Locate the cell with the specified text and output its (X, Y) center coordinate. 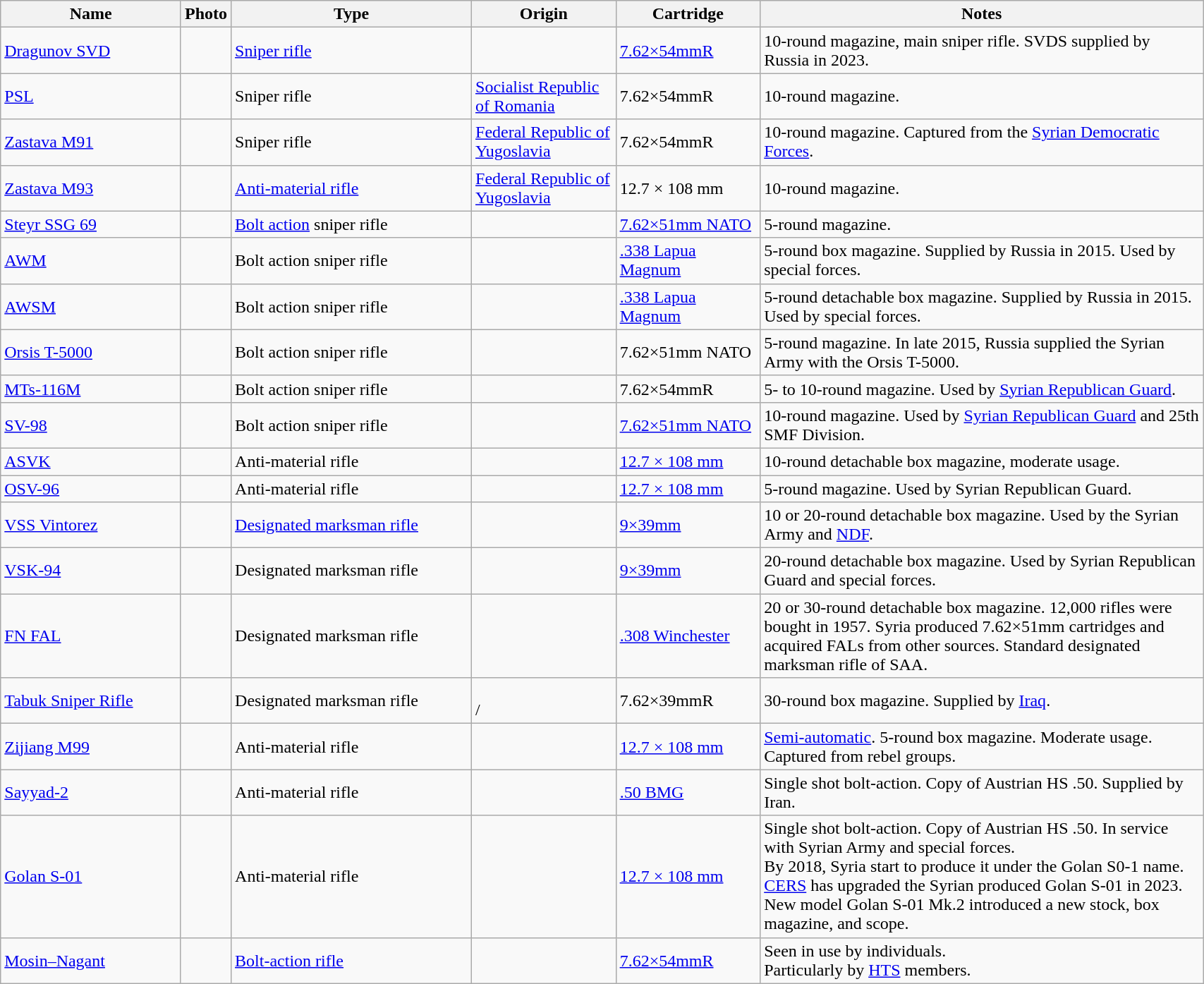
10-round magazine. Used by Syrian Republican Guard and 25th SMF Division. (982, 425)
FN FAL (91, 636)
Cartridge (688, 14)
MTs-116M (91, 389)
Socialist Republic of Romania (545, 96)
Semi-automatic. 5-round box magazine. Moderate usage. Captured from rebel groups. (982, 746)
.308 Winchester (688, 636)
Photo (206, 14)
5-round magazine. In late 2015, Russia supplied the Syrian Army with the Orsis T-5000. (982, 353)
AWM (91, 261)
30-round box magazine. Supplied by Iraq. (982, 701)
Dragunov SVD (91, 51)
10 or 20-round detachable box magazine. Used by the Syrian Army and NDF. (982, 525)
Name (91, 14)
Zastava M91 (91, 142)
Zijiang M99 (91, 746)
OSV-96 (91, 489)
Orsis T-5000 (91, 353)
VSS Vintorez (91, 525)
10-round detachable box magazine, moderate usage. (982, 461)
7.62×39mmR (688, 701)
Tabuk Sniper Rifle (91, 701)
Type (351, 14)
5-round magazine. (982, 224)
SV-98 (91, 425)
Notes (982, 14)
Origin (545, 14)
Bolt-action rifle (351, 961)
Zastava M93 (91, 188)
10-round magazine. Captured from the Syrian Democratic Forces. (982, 142)
.50 BMG (688, 793)
5-round magazine. Used by Syrian Republican Guard. (982, 489)
Single shot bolt-action. Copy of Austrian HS .50. Supplied by Iran. (982, 793)
Golan S-01 (91, 876)
5-round box magazine. Supplied by Russia in 2015. Used by special forces. (982, 261)
Seen in use by individuals.Particularly by HTS members. (982, 961)
5- to 10-round magazine. Used by Syrian Republican Guard. (982, 389)
10-round magazine, main sniper rifle. SVDS supplied by Russia in 2023. (982, 51)
/ (545, 701)
20-round detachable box magazine. Used by Syrian Republican Guard and special forces. (982, 571)
PSL (91, 96)
AWSM (91, 306)
Steyr SSG 69 (91, 224)
VSK-94 (91, 571)
Sayyad-2 (91, 793)
Mosin–Nagant (91, 961)
ASVK (91, 461)
5-round detachable box magazine. Supplied by Russia in 2015. Used by special forces. (982, 306)
